Find where the given text appears and provide that cell's center as (X, Y) coordinate. 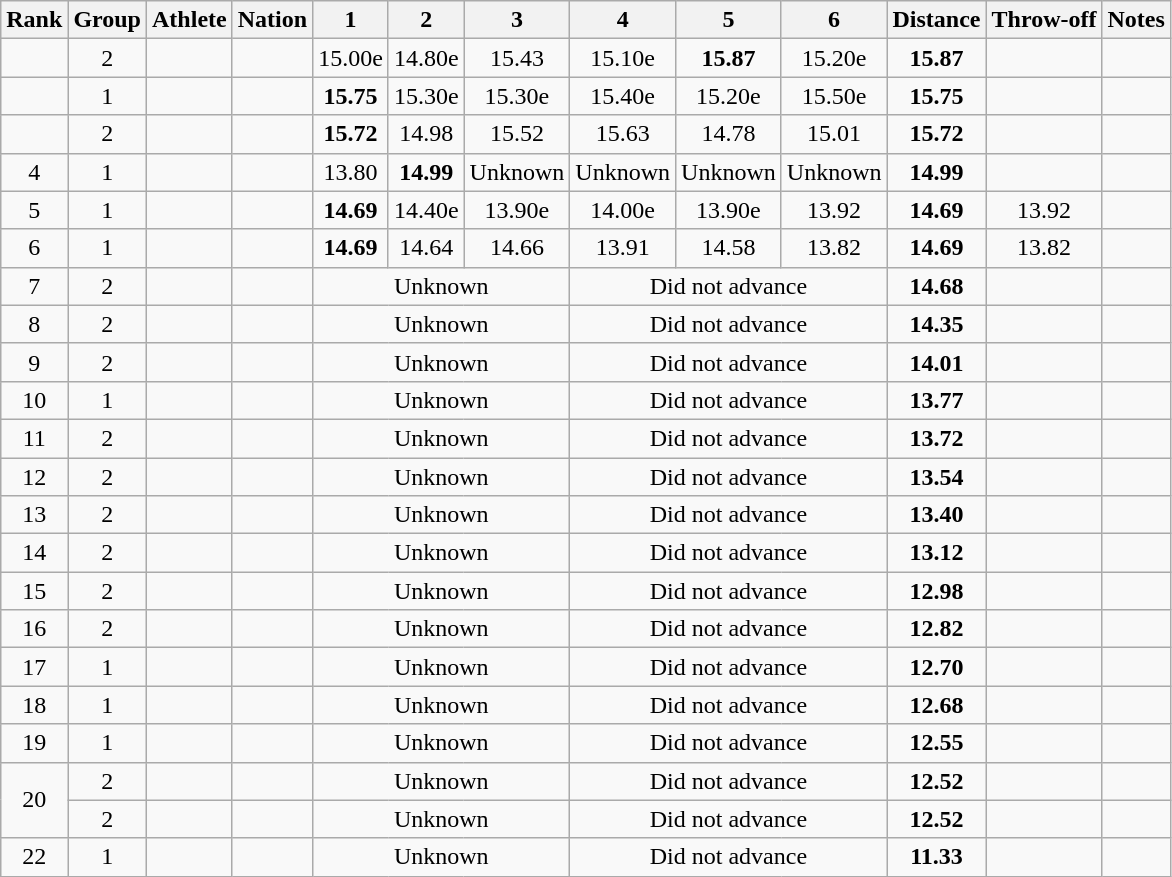
15.63 (623, 134)
14.35 (936, 324)
17 (34, 667)
Distance (936, 20)
13 (34, 515)
Nation (272, 20)
Notes (1136, 20)
13.72 (936, 438)
Group (108, 20)
13.77 (936, 400)
15 (34, 591)
3 (517, 20)
13.40 (936, 515)
22 (34, 857)
13.80 (351, 172)
15.01 (834, 134)
11 (34, 438)
13.12 (936, 553)
15.10e (623, 58)
15.00e (351, 58)
16 (34, 629)
15.43 (517, 58)
19 (34, 743)
14.01 (936, 362)
7 (34, 286)
11.33 (936, 857)
14.40e (426, 210)
14.66 (517, 248)
15.52 (517, 134)
15.40e (623, 96)
9 (34, 362)
13.91 (623, 248)
14.58 (729, 248)
12.70 (936, 667)
14.78 (729, 134)
14.98 (426, 134)
14.68 (936, 286)
8 (34, 324)
14.00e (623, 210)
20 (34, 800)
Athlete (190, 20)
18 (34, 705)
12 (34, 477)
Throw-off (1044, 20)
12.98 (936, 591)
12.68 (936, 705)
12.55 (936, 743)
15.50e (834, 96)
Rank (34, 20)
12.82 (936, 629)
14.80e (426, 58)
14.64 (426, 248)
14 (34, 553)
13.54 (936, 477)
10 (34, 400)
